Return (X, Y) of the center of cell containing provided text 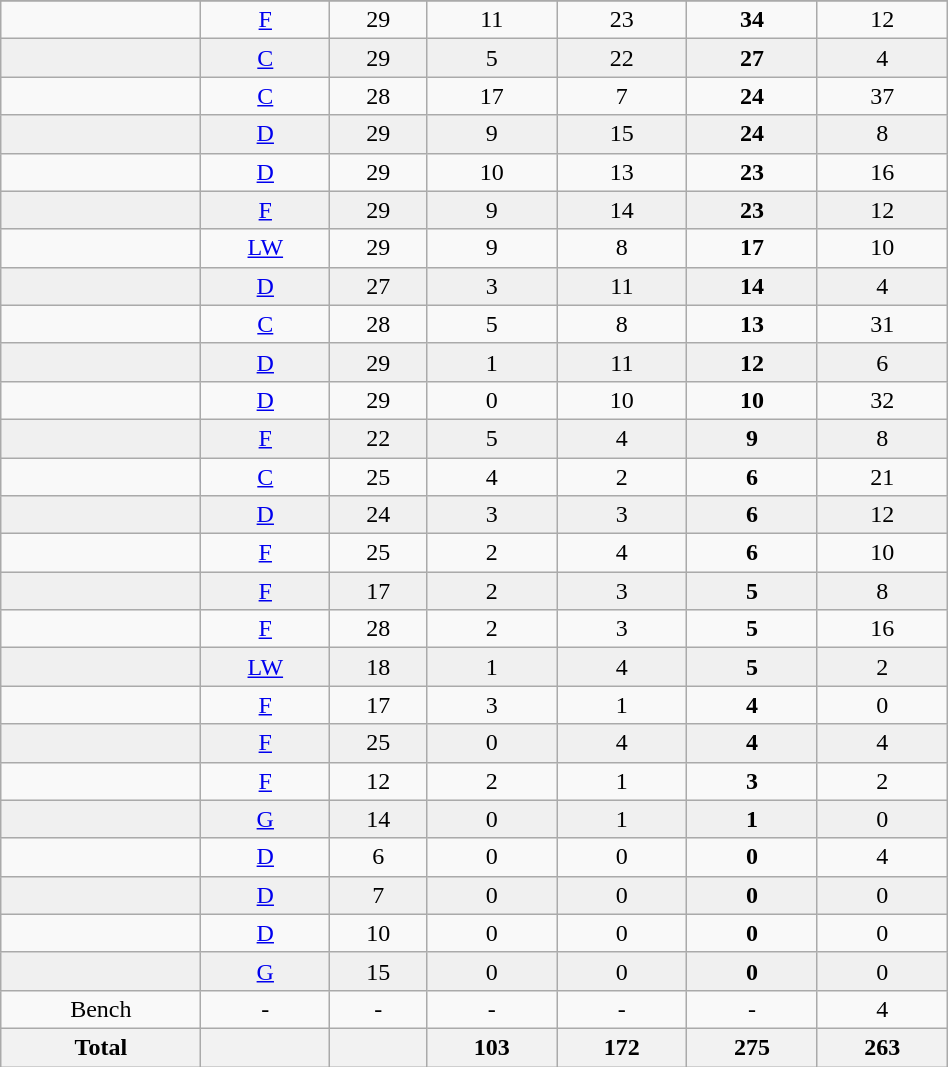
103 (492, 1047)
34 (752, 20)
263 (882, 1047)
Bench (101, 1009)
32 (882, 400)
31 (882, 324)
172 (622, 1047)
37 (882, 96)
18 (378, 667)
Total (101, 1047)
275 (752, 1047)
21 (882, 477)
